Capture the cell that displays the provided text and extract its (X, Y) central coordinate. 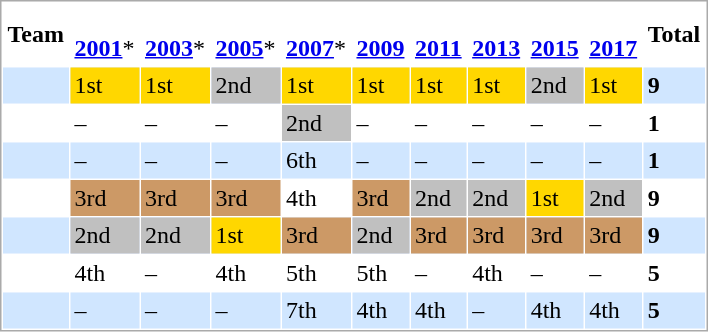
2017 (614, 34)
2015 (554, 34)
Team (36, 34)
2009 (380, 34)
Total (674, 34)
6th (316, 160)
2003* (174, 34)
2007* (316, 34)
2005* (246, 34)
2013 (496, 34)
2011 (438, 34)
7th (316, 310)
2001* (104, 34)
